Determine the (X, Y) coordinate at the center of the cell enclosing the given text.  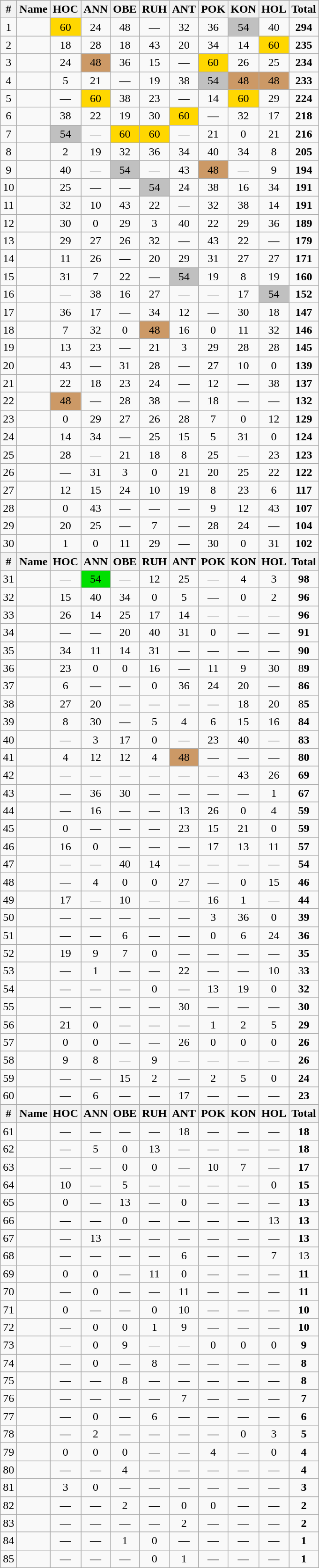
76 (8, 1399)
91 (304, 633)
58 (8, 1060)
49 (8, 900)
61 (8, 1131)
64 (8, 1185)
52 (8, 953)
56 (8, 1024)
205 (304, 152)
152 (304, 294)
146 (304, 330)
160 (304, 277)
41 (8, 757)
122 (304, 472)
233 (304, 80)
70 (8, 1291)
51 (8, 935)
42 (8, 775)
129 (304, 419)
189 (304, 223)
79 (8, 1452)
98 (304, 579)
82 (8, 1505)
102 (304, 544)
45 (8, 829)
72 (8, 1327)
63 (8, 1167)
104 (304, 526)
235 (304, 45)
194 (304, 169)
77 (8, 1416)
73 (8, 1345)
65 (8, 1203)
74 (8, 1363)
124 (304, 437)
294 (304, 27)
145 (304, 348)
55 (8, 1006)
137 (304, 383)
50 (8, 918)
216 (304, 134)
132 (304, 401)
71 (8, 1309)
37 (8, 686)
75 (8, 1381)
139 (304, 365)
234 (304, 63)
147 (304, 312)
224 (304, 98)
53 (8, 971)
62 (8, 1149)
68 (8, 1256)
218 (304, 116)
123 (304, 454)
171 (304, 259)
78 (8, 1434)
117 (304, 490)
89 (304, 668)
179 (304, 241)
66 (8, 1220)
86 (304, 686)
90 (304, 650)
81 (8, 1488)
107 (304, 508)
47 (8, 864)
